Capture the cell that displays the provided text and extract its [x, y] central coordinate. 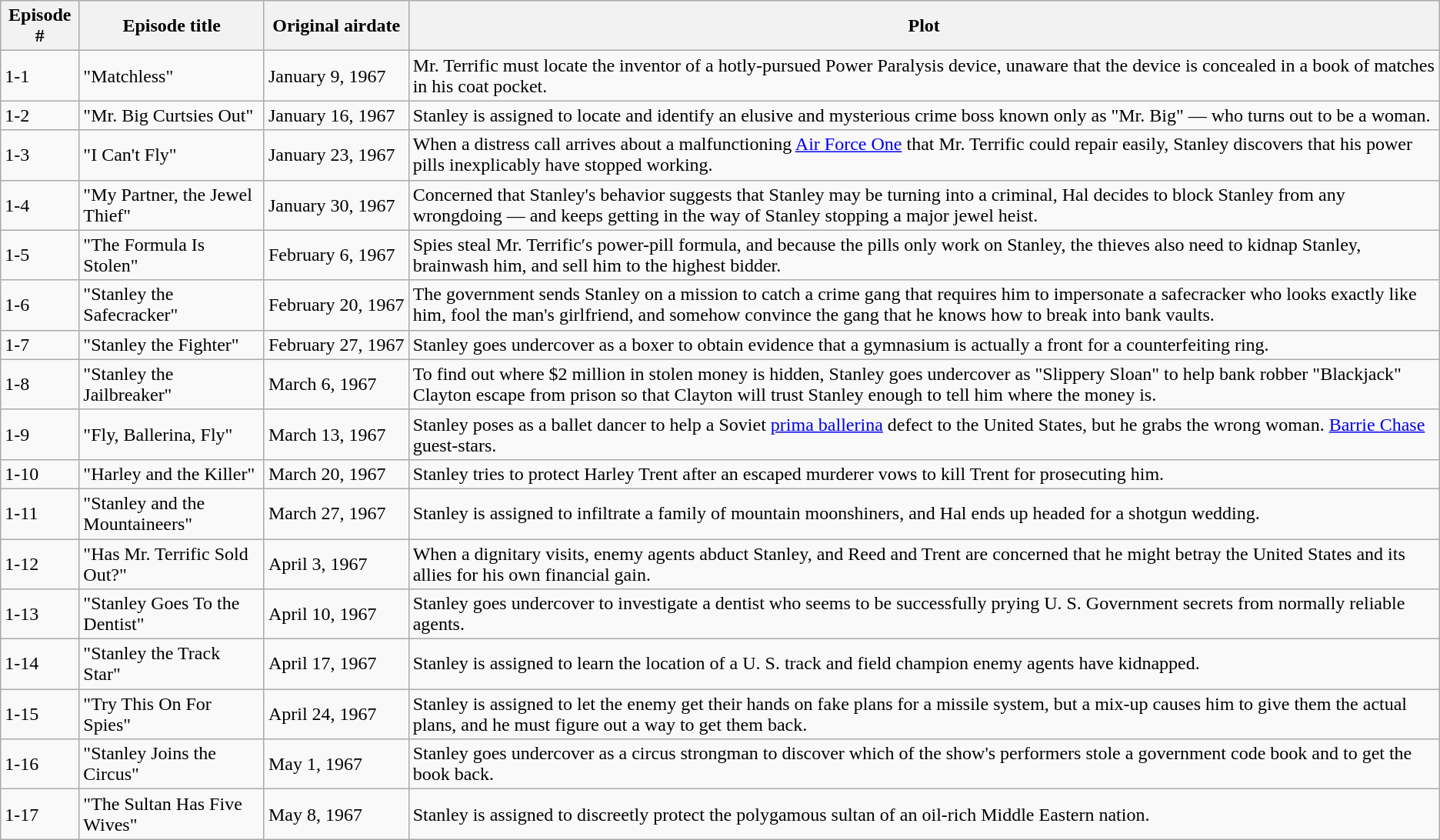
"Matchless" [172, 75]
May 1, 1967 [336, 765]
Original airdate [336, 26]
1-15 [40, 714]
April 10, 1967 [336, 614]
1-5 [40, 255]
February 20, 1967 [336, 305]
March 6, 1967 [336, 385]
1-7 [40, 345]
"Stanley the Jailbreaker" [172, 385]
Stanley is assigned to discreetly protect the polygamous sultan of an oil-rich Middle Eastern nation. [924, 814]
Episode # [40, 26]
1-10 [40, 474]
"Stanley the Track Star" [172, 665]
"Stanley and the Mountaineers" [172, 514]
1-2 [40, 115]
"Stanley Joins the Circus" [172, 765]
"Stanley the Safecracker" [172, 305]
Stanley is assigned to learn the location of a U. S. track and field champion enemy agents have kidnapped. [924, 665]
1-1 [40, 75]
1-3 [40, 155]
1-17 [40, 814]
"Try This On For Spies" [172, 714]
Stanley is assigned to infiltrate a family of mountain moonshiners, and Hal ends up headed for a shotgun wedding. [924, 514]
1-14 [40, 665]
1-9 [40, 434]
March 20, 1967 [336, 474]
1-12 [40, 563]
1-16 [40, 765]
March 27, 1967 [336, 514]
Stanley tries to protect Harley Trent after an escaped murderer vows to kill Trent for prosecuting him. [924, 474]
Plot [924, 26]
"The Formula Is Stolen" [172, 255]
January 9, 1967 [336, 75]
January 16, 1967 [336, 115]
April 17, 1967 [336, 665]
April 3, 1967 [336, 563]
"Has Mr. Terrific Sold Out?" [172, 563]
February 27, 1967 [336, 345]
"Fly, Ballerina, Fly" [172, 434]
April 24, 1967 [336, 714]
"The Sultan Has Five Wives" [172, 814]
Stanley goes undercover to investigate a dentist who seems to be successfully prying U. S. Government secrets from normally reliable agents. [924, 614]
Stanley is assigned to locate and identify an elusive and mysterious crime boss known only as "Mr. Big" — who turns out to be a woman. [924, 115]
Episode title [172, 26]
1-8 [40, 385]
"My Partner, the Jewel Thief" [172, 205]
"I Can't Fly" [172, 155]
February 6, 1967 [336, 255]
Stanley goes undercover as a boxer to obtain evidence that a gymnasium is actually a front for a counterfeiting ring. [924, 345]
May 8, 1967 [336, 814]
"Mr. Big Curtsies Out" [172, 115]
1-4 [40, 205]
March 13, 1967 [336, 434]
1-11 [40, 514]
1-13 [40, 614]
"Harley and the Killer" [172, 474]
"Stanley the Fighter" [172, 345]
1-6 [40, 305]
January 30, 1967 [336, 205]
January 23, 1967 [336, 155]
Stanley goes undercover as a circus strongman to discover which of the show's performers stole a government code book and to get the book back. [924, 765]
"Stanley Goes To the Dentist" [172, 614]
